Extract the (x, y) coordinate from the center of the cell holding the provided text.  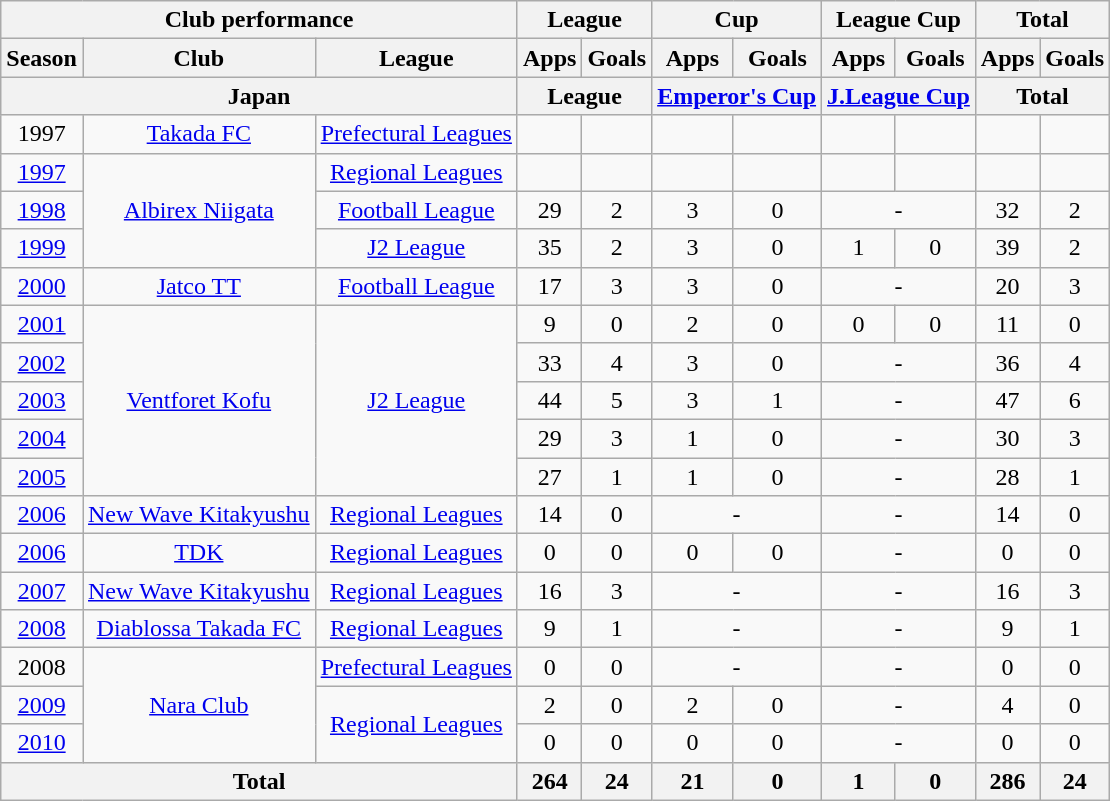
Ventforet Kofu (198, 400)
Japan (260, 96)
2002 (42, 362)
11 (1007, 324)
Diablossa Takada FC (198, 629)
2000 (42, 286)
5 (617, 400)
Cup (737, 20)
Nara Club (198, 705)
Season (42, 58)
28 (1007, 477)
Club (198, 58)
Jatco TT (198, 286)
2010 (42, 743)
1999 (42, 248)
2007 (42, 591)
2005 (42, 477)
33 (549, 362)
1998 (42, 210)
36 (1007, 362)
TDK (198, 553)
44 (549, 400)
2003 (42, 400)
2004 (42, 438)
Club performance (260, 20)
2009 (42, 705)
J.League Cup (899, 96)
21 (693, 781)
Albirex Niigata (198, 210)
20 (1007, 286)
47 (1007, 400)
32 (1007, 210)
286 (1007, 781)
Emperor's Cup (737, 96)
30 (1007, 438)
League Cup (899, 20)
35 (549, 248)
17 (549, 286)
39 (1007, 248)
2001 (42, 324)
264 (549, 781)
27 (549, 477)
6 (1075, 400)
Takada FC (198, 134)
